Output the [x, y] coordinate of the center of the cell containing the given text.  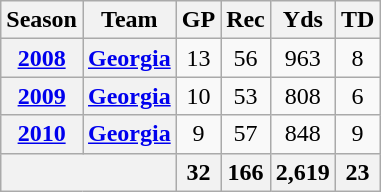
53 [246, 96]
10 [198, 96]
848 [302, 134]
Yds [302, 20]
8 [357, 58]
2009 [42, 96]
Rec [246, 20]
2,619 [302, 172]
13 [198, 58]
6 [357, 96]
963 [302, 58]
Team [129, 20]
166 [246, 172]
23 [357, 172]
56 [246, 58]
2008 [42, 58]
32 [198, 172]
2010 [42, 134]
808 [302, 96]
Season [42, 20]
57 [246, 134]
GP [198, 20]
TD [357, 20]
